Detect which cell encompasses the target text, then output its (X, Y) center coordinate. 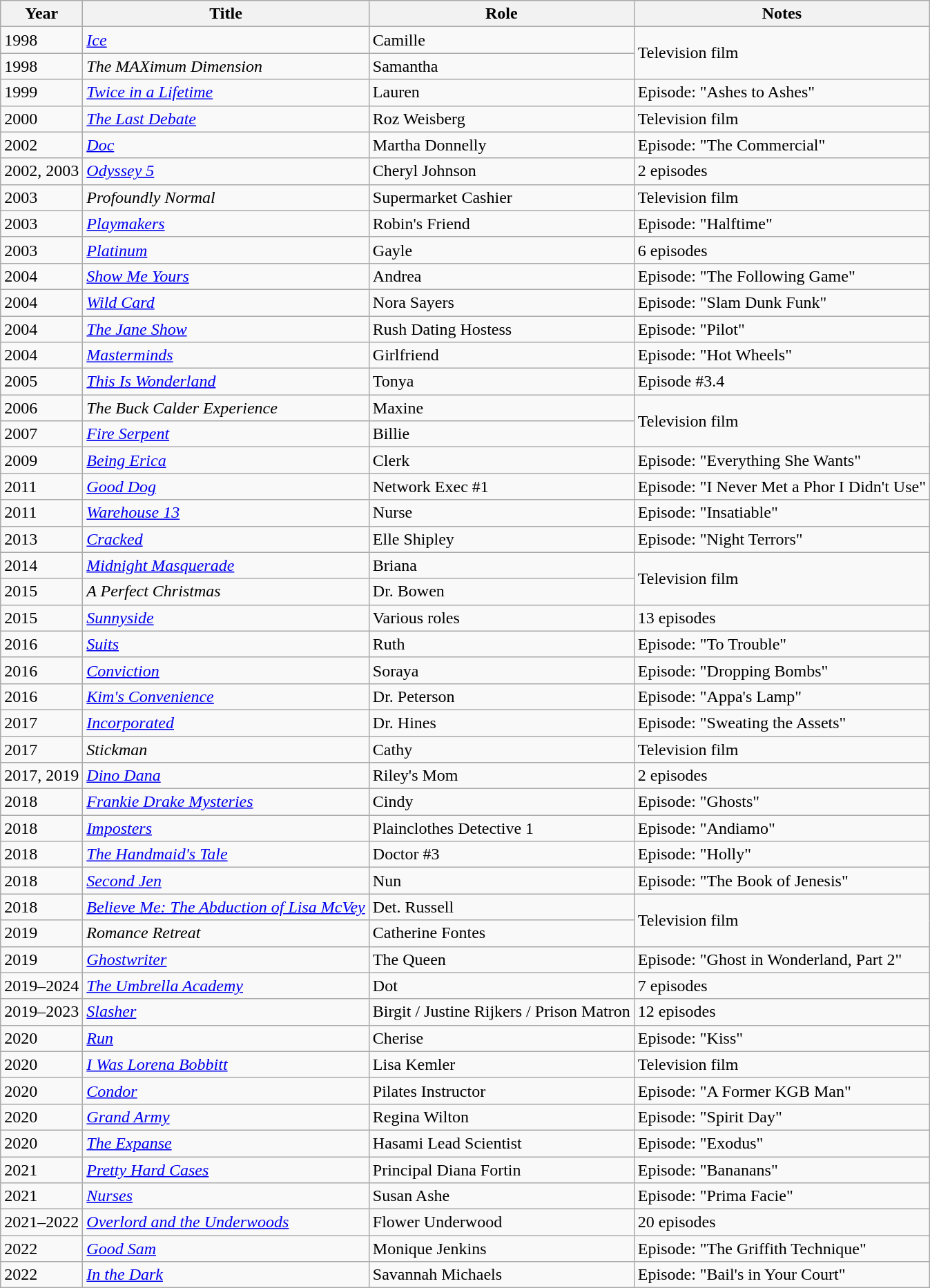
2009 (41, 460)
2005 (41, 382)
Episode: "Andiamo" (782, 828)
Monique Jenkins (501, 1249)
Episode: "Exodus" (782, 1143)
Regina Wilton (501, 1117)
Ghostwriter (226, 959)
2021–2022 (41, 1222)
Episode: "Kiss" (782, 1038)
Playmakers (226, 224)
The Expanse (226, 1143)
Episode: "Sweating the Assets" (782, 723)
Kim's Convenience (226, 696)
7 episodes (782, 986)
Episode: "A Former KGB Man" (782, 1091)
2019–2023 (41, 1012)
Catherine Fontes (501, 933)
Riley's Mom (501, 776)
Episode: "Bananans" (782, 1170)
Robin's Friend (501, 224)
Network Exec #1 (501, 487)
Being Erica (226, 460)
Clerk (501, 460)
Elle Shipley (501, 539)
The Queen (501, 959)
Wild Card (226, 302)
Episode: "Pilot" (782, 329)
Stickman (226, 749)
Believe Me: The Abduction of Lisa McVey (226, 907)
Hasami Lead Scientist (501, 1143)
Doctor #3 (501, 855)
Episode: "To Trouble" (782, 644)
Episode: "Ashes to Ashes" (782, 92)
This Is Wonderland (226, 382)
Profoundly Normal (226, 197)
1999 (41, 92)
Title (226, 14)
Ruth (501, 644)
Grand Army (226, 1117)
A Perfect Christmas (226, 592)
Roz Weisberg (501, 119)
Nun (501, 881)
Episode: "The Following Game" (782, 276)
Samantha (501, 66)
Overlord and the Underwoods (226, 1222)
Doc (226, 145)
2000 (41, 119)
I Was Lorena Bobbitt (226, 1064)
Tonya (501, 382)
Briana (501, 565)
Role (501, 14)
Maxine (501, 408)
2002 (41, 145)
Fire Serpent (226, 434)
Sunnyside (226, 618)
Billie (501, 434)
Plainclothes Detective 1 (501, 828)
Principal Diana Fortin (501, 1170)
Year (41, 14)
Show Me Yours (226, 276)
Conviction (226, 670)
Det. Russell (501, 907)
Savannah Michaels (501, 1275)
Pilates Instructor (501, 1091)
Episode: "Spirit Day" (782, 1117)
Cathy (501, 749)
The Jane Show (226, 329)
20 episodes (782, 1222)
Andrea (501, 276)
Girlfriend (501, 355)
Episode #3.4 (782, 382)
Midnight Masquerade (226, 565)
2019–2024 (41, 986)
Dr. Peterson (501, 696)
Incorporated (226, 723)
Notes (782, 14)
Cheryl Johnson (501, 171)
Episode: "Prima Facie" (782, 1196)
Twice in a Lifetime (226, 92)
Ice (226, 40)
Second Jen (226, 881)
Episode: "The Book of Jenesis" (782, 881)
Nurse (501, 513)
Episode: "Appa's Lamp" (782, 696)
12 episodes (782, 1012)
2007 (41, 434)
Dot (501, 986)
Episode: "The Commercial" (782, 145)
Good Sam (226, 1249)
Romance Retreat (226, 933)
Episode: "Ghosts" (782, 802)
Cindy (501, 802)
Episode: "I Never Met a Phor I Didn't Use" (782, 487)
2002, 2003 (41, 171)
Odyssey 5 (226, 171)
Episode: "The Griffith Technique" (782, 1249)
Lisa Kemler (501, 1064)
2014 (41, 565)
Condor (226, 1091)
2017, 2019 (41, 776)
Warehouse 13 (226, 513)
Episode: "Ghost in Wonderland, Part 2" (782, 959)
Platinum (226, 250)
Episode: "Slam Dunk Funk" (782, 302)
Nurses (226, 1196)
Supermarket Cashier (501, 197)
Pretty Hard Cases (226, 1170)
Run (226, 1038)
Imposters (226, 828)
The MAXimum Dimension (226, 66)
Slasher (226, 1012)
Episode: "Hot Wheels" (782, 355)
Soraya (501, 670)
2013 (41, 539)
Episode: "Bail's in Your Court" (782, 1275)
The Umbrella Academy (226, 986)
Birgit / Justine Rijkers / Prison Matron (501, 1012)
2006 (41, 408)
Camille (501, 40)
Rush Dating Hostess (501, 329)
Episode: "Dropping Bombs" (782, 670)
In the Dark (226, 1275)
Lauren (501, 92)
Dr. Hines (501, 723)
Episode: "Everything She Wants" (782, 460)
Dino Dana (226, 776)
The Handmaid's Tale (226, 855)
Gayle (501, 250)
Flower Underwood (501, 1222)
The Last Debate (226, 119)
Good Dog (226, 487)
Episode: "Holly" (782, 855)
Episode: "Night Terrors" (782, 539)
Martha Donnelly (501, 145)
Masterminds (226, 355)
Nora Sayers (501, 302)
6 episodes (782, 250)
Episode: "Insatiable" (782, 513)
The Buck Calder Experience (226, 408)
Suits (226, 644)
Dr. Bowen (501, 592)
Episode: "Halftime" (782, 224)
Various roles (501, 618)
Susan Ashe (501, 1196)
Cracked (226, 539)
13 episodes (782, 618)
Frankie Drake Mysteries (226, 802)
Cherise (501, 1038)
